From the cell containing the given text, extract its center point as (x, y) coordinate. 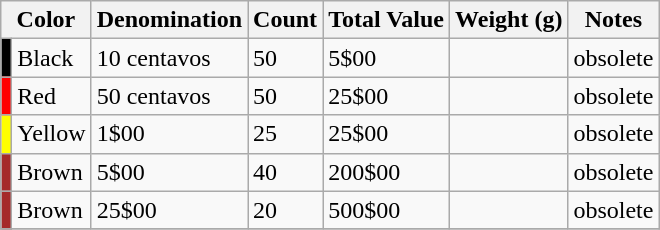
Red (52, 96)
40 (286, 172)
Black (52, 58)
Denomination (169, 20)
1$00 (169, 134)
Yellow (52, 134)
50 centavos (169, 96)
10 centavos (169, 58)
Color (46, 20)
Total Value (386, 20)
Count (286, 20)
200$00 (386, 172)
500$00 (386, 210)
Weight (g) (509, 20)
20 (286, 210)
25 (286, 134)
Notes (614, 20)
